Provide the [x, y] coordinate of the cell's center where the given text is located.  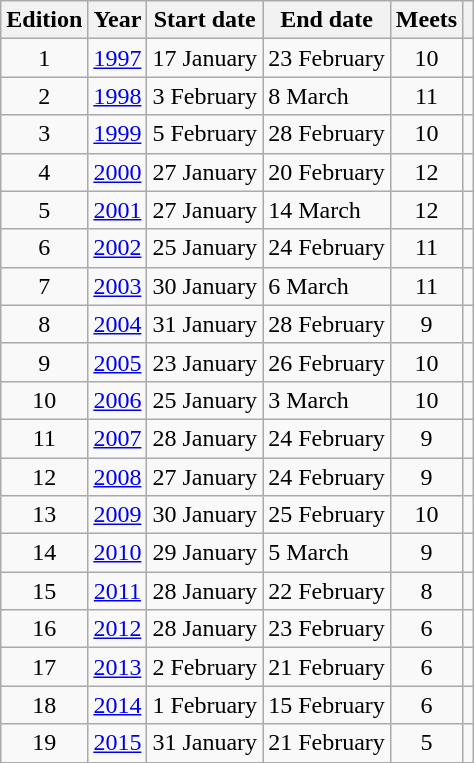
2007 [118, 438]
2001 [118, 210]
23 January [205, 362]
26 February [327, 362]
2014 [118, 705]
8 March [327, 96]
Edition [44, 20]
17 [44, 667]
3 [44, 134]
22 February [327, 591]
End date [327, 20]
15 [44, 591]
2008 [118, 477]
2 February [205, 667]
Year [118, 20]
5 March [327, 553]
2009 [118, 515]
2004 [118, 324]
2006 [118, 400]
2 [44, 96]
25 February [327, 515]
1 [44, 58]
18 [44, 705]
2010 [118, 553]
2013 [118, 667]
19 [44, 743]
29 January [205, 553]
2000 [118, 172]
2011 [118, 591]
Start date [205, 20]
13 [44, 515]
16 [44, 629]
14 [44, 553]
2003 [118, 286]
14 March [327, 210]
2012 [118, 629]
5 February [205, 134]
6 March [327, 286]
2015 [118, 743]
3 March [327, 400]
3 February [205, 96]
1 February [205, 705]
1999 [118, 134]
1998 [118, 96]
1997 [118, 58]
7 [44, 286]
4 [44, 172]
Meets [426, 20]
2005 [118, 362]
2002 [118, 248]
17 January [205, 58]
20 February [327, 172]
15 February [327, 705]
